Extract the [x, y] coordinate from the center of the cell holding the provided text.  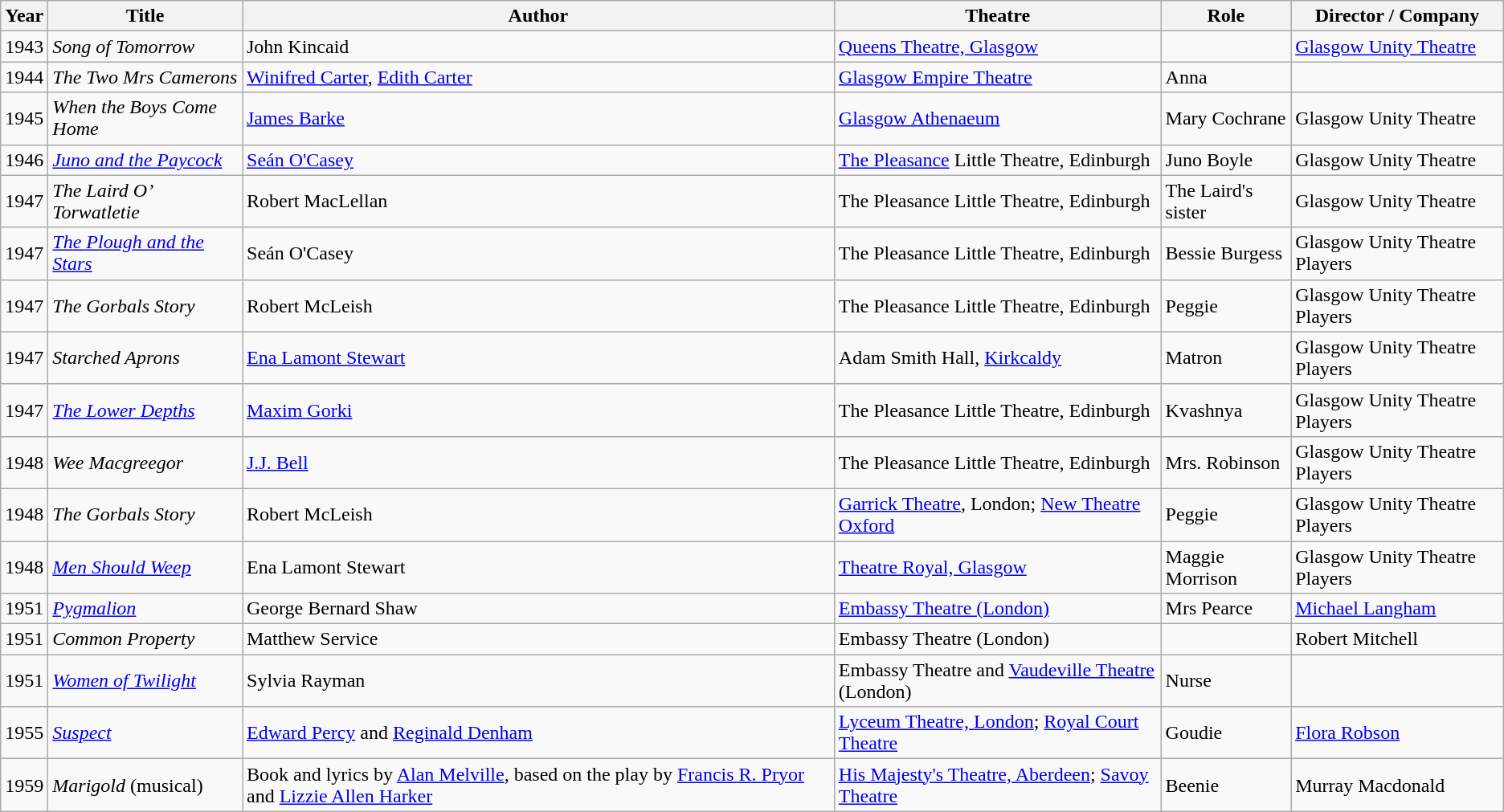
Bessie Burgess [1226, 254]
The Lower Depths [145, 410]
The Two Mrs Camerons [145, 77]
Pygmalion [145, 609]
1945 [24, 119]
George Bernard Shaw [538, 609]
Nurse [1226, 681]
The Plough and the Stars [145, 254]
Maggie Morrison [1226, 567]
Murray Macdonald [1398, 785]
1943 [24, 47]
Sylvia Rayman [538, 681]
Book and lyrics by Alan Melville, based on the play by Francis R. Pryor and Lizzie Allen Harker [538, 785]
Mrs. Robinson [1226, 463]
J.J. Bell [538, 463]
Goudie [1226, 732]
Matthew Service [538, 639]
Men Should Weep [145, 567]
Kvashnya [1226, 410]
Queens Theatre, Glasgow [998, 47]
1955 [24, 732]
Mary Cochrane [1226, 119]
1946 [24, 160]
When the Boys Come Home [145, 119]
Flora Robson [1398, 732]
Adam Smith Hall, Kirkcaldy [998, 358]
Women of Twilight [145, 681]
Director / Company [1398, 16]
Suspect [145, 732]
Robert Mitchell [1398, 639]
Juno Boyle [1226, 160]
Theatre Royal, Glasgow [998, 567]
Mrs Pearce [1226, 609]
Year [24, 16]
Title [145, 16]
His Majesty's Theatre, Aberdeen; Savoy Theatre [998, 785]
Author [538, 16]
The Laird's sister [1226, 201]
The Laird O’ Torwatletie [145, 201]
Garrick Theatre, London; New Theatre Oxford [998, 514]
Maxim Gorki [538, 410]
Beenie [1226, 785]
Juno and the Paycock [145, 160]
Michael Langham [1398, 609]
Common Property [145, 639]
Lyceum Theatre, London; Royal Court Theatre [998, 732]
Winifred Carter, Edith Carter [538, 77]
1959 [24, 785]
Song of Tomorrow [145, 47]
Wee Macgreegor [145, 463]
Glasgow Empire Theatre [998, 77]
Role [1226, 16]
Theatre [998, 16]
Matron [1226, 358]
Embassy Theatre and Vaudeville Theatre (London) [998, 681]
1944 [24, 77]
Edward Percy and Reginald Denham [538, 732]
James Barke [538, 119]
John Kincaid [538, 47]
Anna [1226, 77]
Glasgow Athenaeum [998, 119]
Robert MacLellan [538, 201]
Starched Aprons [145, 358]
Marigold (musical) [145, 785]
